Capture the cell that displays the provided text and extract its (X, Y) central coordinate. 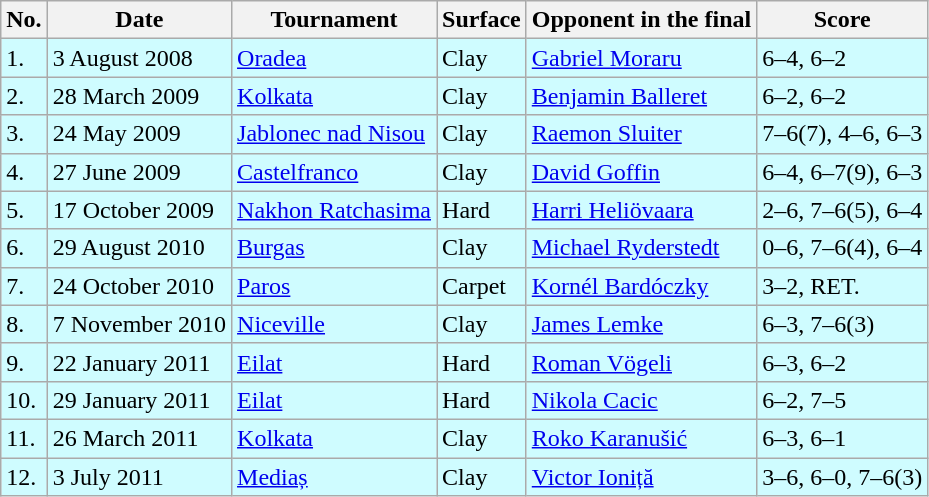
12. (24, 477)
27 June 2009 (139, 172)
Benjamin Balleret (641, 96)
Opponent in the final (641, 20)
5. (24, 210)
11. (24, 438)
Victor Ioniță (641, 477)
David Goffin (641, 172)
Roko Karanušić (641, 438)
Oradea (334, 58)
3 August 2008 (139, 58)
6–4, 6–2 (842, 58)
8. (24, 324)
Niceville (334, 324)
Tournament (334, 20)
1. (24, 58)
Carpet (482, 286)
6–3, 7–6(3) (842, 324)
9. (24, 362)
Paros (334, 286)
6–4, 6–7(9), 6–3 (842, 172)
Nakhon Ratchasima (334, 210)
Date (139, 20)
Mediaș (334, 477)
4. (24, 172)
2. (24, 96)
6–2, 6–2 (842, 96)
Surface (482, 20)
Gabriel Moraru (641, 58)
29 January 2011 (139, 400)
Jablonec nad Nisou (334, 134)
6–2, 7–5 (842, 400)
Raemon Sluiter (641, 134)
Burgas (334, 248)
24 October 2010 (139, 286)
17 October 2009 (139, 210)
26 March 2011 (139, 438)
28 March 2009 (139, 96)
Kornél Bardóczky (641, 286)
3–6, 6–0, 7–6(3) (842, 477)
3. (24, 134)
10. (24, 400)
2–6, 7–6(5), 6–4 (842, 210)
Roman Vögeli (641, 362)
James Lemke (641, 324)
7. (24, 286)
22 January 2011 (139, 362)
7 November 2010 (139, 324)
24 May 2009 (139, 134)
Michael Ryderstedt (641, 248)
6–3, 6–2 (842, 362)
3–2, RET. (842, 286)
6. (24, 248)
Nikola Cacic (641, 400)
7–6(7), 4–6, 6–3 (842, 134)
Castelfranco (334, 172)
6–3, 6–1 (842, 438)
No. (24, 20)
3 July 2011 (139, 477)
Score (842, 20)
29 August 2010 (139, 248)
Harri Heliövaara (641, 210)
0–6, 7–6(4), 6–4 (842, 248)
